Search for the cell housing the specified text and yield its [X, Y] center coordinate. 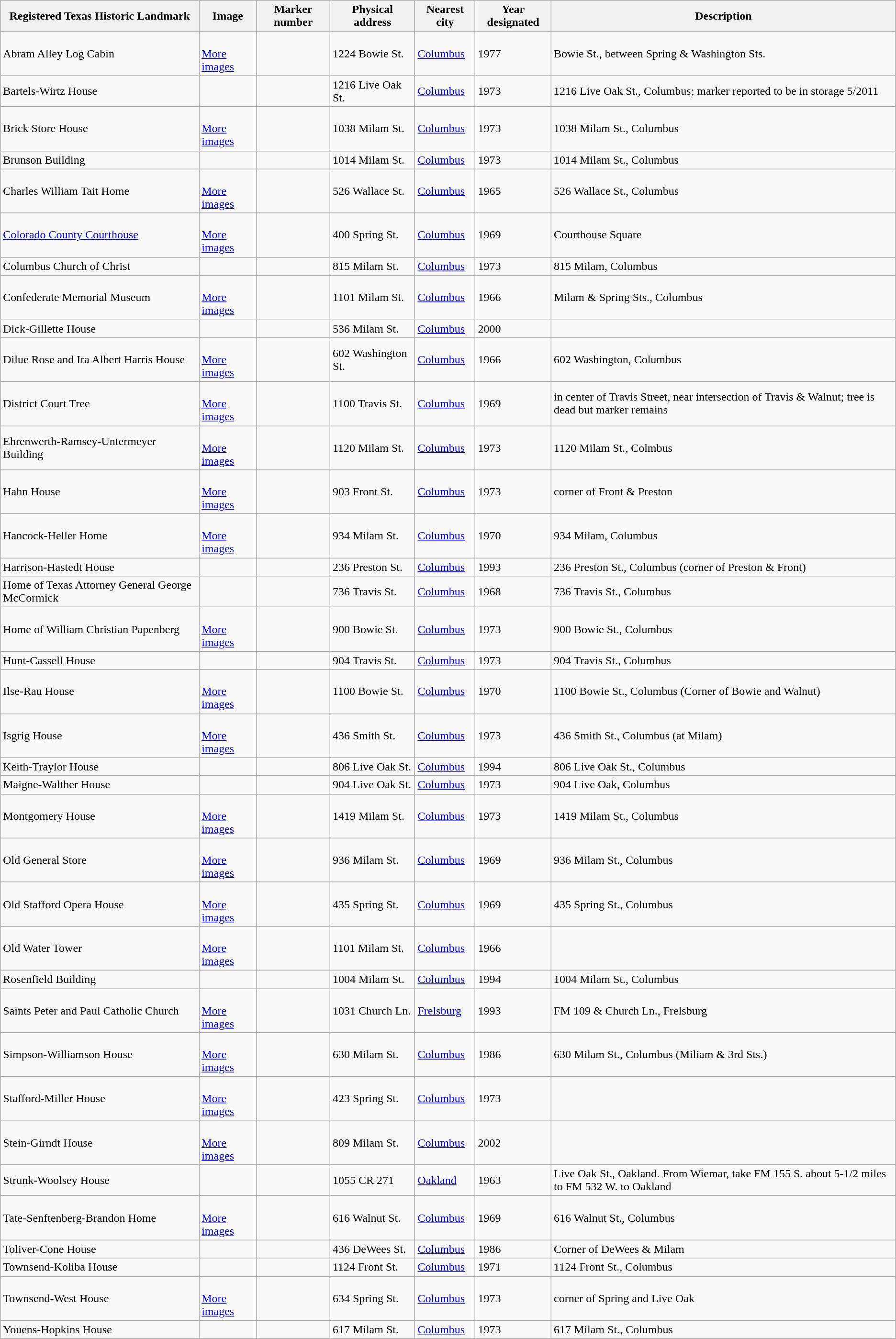
903 Front St. [372, 492]
Stein-Girndt House [100, 1143]
Image [228, 16]
900 Bowie St. [372, 629]
900 Bowie St., Columbus [724, 629]
526 Wallace St., Columbus [724, 191]
1977 [513, 54]
1014 Milam St., Columbus [724, 160]
904 Live Oak, Columbus [724, 785]
Toliver-Cone House [100, 1249]
Home of Texas Attorney General George McCormick [100, 591]
1100 Bowie St. [372, 692]
Brunson Building [100, 160]
Isgrig House [100, 736]
236 Preston St. [372, 567]
815 Milam St. [372, 266]
Saints Peter and Paul Catholic Church [100, 1011]
Frelsburg [445, 1011]
630 Milam St., Columbus (Miliam & 3rd Sts.) [724, 1055]
630 Milam St. [372, 1055]
Old General Store [100, 860]
1968 [513, 591]
400 Spring St. [372, 235]
Nearest city [445, 16]
Dick-Gillette House [100, 328]
Colorado County Courthouse [100, 235]
1055 CR 271 [372, 1180]
Bartels-Wirtz House [100, 91]
Dilue Rose and Ira Albert Harris House [100, 359]
Stafford-Miller House [100, 1099]
806 Live Oak St., Columbus [724, 767]
1120 Milam St., Colmbus [724, 448]
Hunt-Cassell House [100, 660]
Registered Texas Historic Landmark [100, 16]
Brick Store House [100, 129]
Ilse-Rau House [100, 692]
1004 Milam St. [372, 979]
1419 Milam St. [372, 816]
1100 Bowie St., Columbus (Corner of Bowie and Walnut) [724, 692]
1971 [513, 1267]
236 Preston St., Columbus (corner of Preston & Front) [724, 567]
736 Travis St., Columbus [724, 591]
Maigne-Walther House [100, 785]
934 Milam St. [372, 536]
Home of William Christian Papenberg [100, 629]
in center of Travis Street, near intersection of Travis & Walnut; tree is dead but marker remains [724, 403]
806 Live Oak St. [372, 767]
Milam & Spring Sts., Columbus [724, 297]
904 Travis St., Columbus [724, 660]
Harrison-Hastedt House [100, 567]
Keith-Traylor House [100, 767]
1965 [513, 191]
Abram Alley Log Cabin [100, 54]
Strunk-Woolsey House [100, 1180]
Townsend-West House [100, 1298]
2000 [513, 328]
934 Milam, Columbus [724, 536]
1124 Front St., Columbus [724, 1267]
1031 Church Ln. [372, 1011]
Old Stafford Opera House [100, 904]
1014 Milam St. [372, 160]
1963 [513, 1180]
Old Water Tower [100, 948]
Rosenfield Building [100, 979]
District Court Tree [100, 403]
Live Oak St., Oakland. From Wiemar, take FM 155 S. about 5-1/2 miles to FM 532 W. to Oakland [724, 1180]
936 Milam St. [372, 860]
Townsend-Koliba House [100, 1267]
617 Milam St., Columbus [724, 1329]
Bowie St., between Spring & Washington Sts. [724, 54]
Columbus Church of Christ [100, 266]
1216 Live Oak St. [372, 91]
Year designated [513, 16]
526 Wallace St. [372, 191]
Oakland [445, 1180]
corner of Front & Preston [724, 492]
536 Milam St. [372, 328]
815 Milam, Columbus [724, 266]
Physical address [372, 16]
1124 Front St. [372, 1267]
1100 Travis St. [372, 403]
423 Spring St. [372, 1099]
1419 Milam St., Columbus [724, 816]
616 Walnut St., Columbus [724, 1218]
436 DeWees St. [372, 1249]
2002 [513, 1143]
634 Spring St. [372, 1298]
436 Smith St., Columbus (at Milam) [724, 736]
Tate-Senftenberg-Brandon Home [100, 1218]
936 Milam St., Columbus [724, 860]
Ehrenwerth-Ramsey-Untermeyer Building [100, 448]
Courthouse Square [724, 235]
Marker number [293, 16]
Montgomery House [100, 816]
617 Milam St. [372, 1329]
435 Spring St., Columbus [724, 904]
Simpson-Williamson House [100, 1055]
1224 Bowie St. [372, 54]
736 Travis St. [372, 591]
Youens-Hopkins House [100, 1329]
1038 Milam St., Columbus [724, 129]
435 Spring St. [372, 904]
corner of Spring and Live Oak [724, 1298]
Hahn House [100, 492]
904 Travis St. [372, 660]
436 Smith St. [372, 736]
809 Milam St. [372, 1143]
904 Live Oak St. [372, 785]
1120 Milam St. [372, 448]
1216 Live Oak St., Columbus; marker reported to be in storage 5/2011 [724, 91]
1004 Milam St., Columbus [724, 979]
602 Washington St. [372, 359]
Confederate Memorial Museum [100, 297]
Hancock-Heller Home [100, 536]
Corner of DeWees & Milam [724, 1249]
1038 Milam St. [372, 129]
616 Walnut St. [372, 1218]
Description [724, 16]
Charles William Tait Home [100, 191]
FM 109 & Church Ln., Frelsburg [724, 1011]
602 Washington, Columbus [724, 359]
